Search for the cell housing the specified text and yield its (x, y) center coordinate. 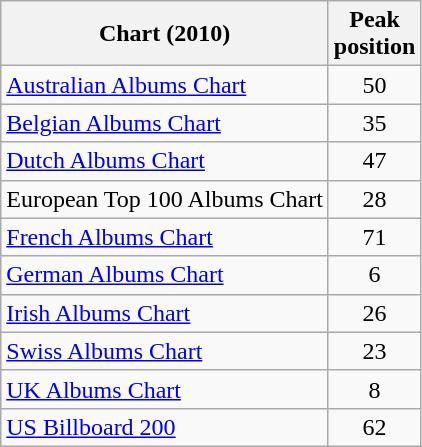
Peakposition (374, 34)
Australian Albums Chart (165, 85)
Belgian Albums Chart (165, 123)
23 (374, 351)
47 (374, 161)
Chart (2010) (165, 34)
6 (374, 275)
50 (374, 85)
71 (374, 237)
26 (374, 313)
35 (374, 123)
US Billboard 200 (165, 427)
28 (374, 199)
French Albums Chart (165, 237)
62 (374, 427)
Dutch Albums Chart (165, 161)
German Albums Chart (165, 275)
8 (374, 389)
European Top 100 Albums Chart (165, 199)
Swiss Albums Chart (165, 351)
Irish Albums Chart (165, 313)
UK Albums Chart (165, 389)
